Output the [X, Y] coordinate of the center of the cell containing the given text.  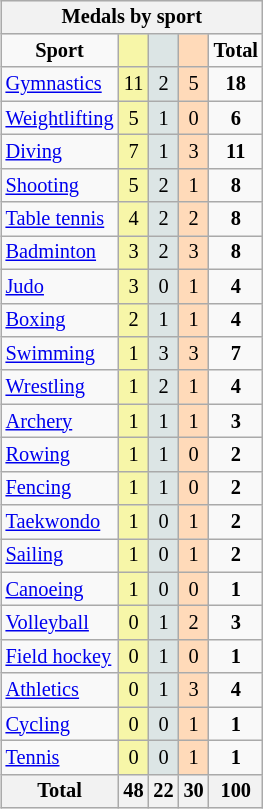
Diving [60, 152]
Athletics [60, 690]
Volleyball [60, 623]
Gymnastics [60, 84]
Judo [60, 286]
6 [236, 118]
Sailing [60, 556]
Swimming [60, 354]
Table tennis [60, 219]
Tennis [60, 758]
18 [236, 84]
Boxing [60, 320]
Cycling [60, 724]
Sport [60, 51]
100 [236, 791]
Weightlifting [60, 118]
Medals by sport [132, 17]
Shooting [60, 185]
Canoeing [60, 589]
Rowing [60, 455]
48 [133, 791]
30 [194, 791]
Field hockey [60, 657]
Fencing [60, 488]
22 [164, 791]
Archery [60, 421]
Badminton [60, 253]
Wrestling [60, 387]
Taekwondo [60, 522]
